Detect which cell encompasses the target text, then output its [x, y] center coordinate. 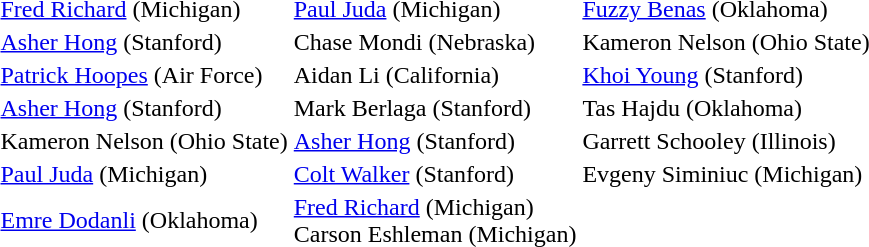
Mark Berlaga (Stanford) [435, 108]
Asher Hong (Stanford) [435, 141]
Chase Mondi (Nebraska) [435, 42]
Aidan Li (California) [435, 75]
Colt Walker (Stanford) [435, 174]
